Detect which cell encompasses the target text, then output its [x, y] center coordinate. 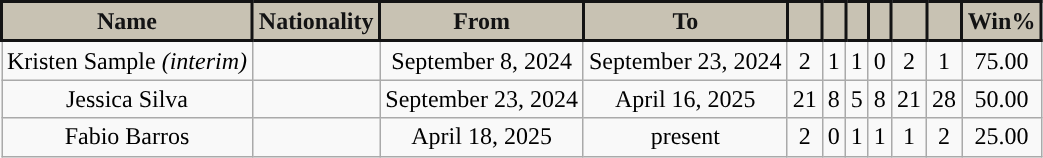
50.00 [1002, 99]
April 18, 2025 [482, 137]
Name [128, 22]
Kristen Sample (interim) [128, 60]
April 16, 2025 [685, 99]
25.00 [1002, 137]
To [685, 22]
Fabio Barros [128, 137]
From [482, 22]
September 8, 2024 [482, 60]
Win% [1002, 22]
Nationality [316, 22]
present [685, 137]
Jessica Silva [128, 99]
75.00 [1002, 60]
28 [944, 99]
5 [856, 99]
